Determine the (X, Y) coordinate at the center of the cell enclosing the given text.  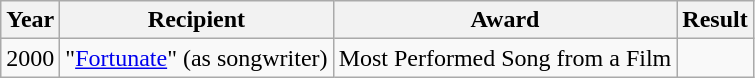
2000 (30, 58)
Year (30, 20)
Award (505, 20)
Most Performed Song from a Film (505, 58)
Result (715, 20)
"Fortunate" (as songwriter) (196, 58)
Recipient (196, 20)
